Locate the cell with the specified text and output its [X, Y] center coordinate. 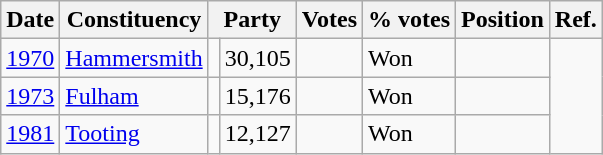
% votes [410, 20]
Hammersmith [134, 58]
Constituency [134, 20]
30,105 [258, 58]
1981 [30, 134]
12,127 [258, 134]
1970 [30, 58]
Tooting [134, 134]
Date [30, 20]
Fulham [134, 96]
Votes [329, 20]
Ref. [576, 20]
1973 [30, 96]
15,176 [258, 96]
Party [252, 20]
Position [503, 20]
